Output the (x, y) coordinate of the center of the cell containing the given text.  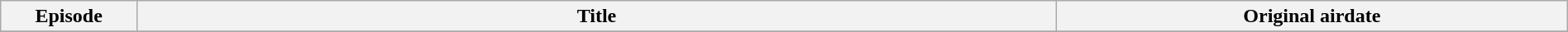
Title (596, 16)
Original airdate (1312, 16)
Episode (69, 16)
